Return the [X, Y] coordinate for the center point of the cell that contains the specified text.  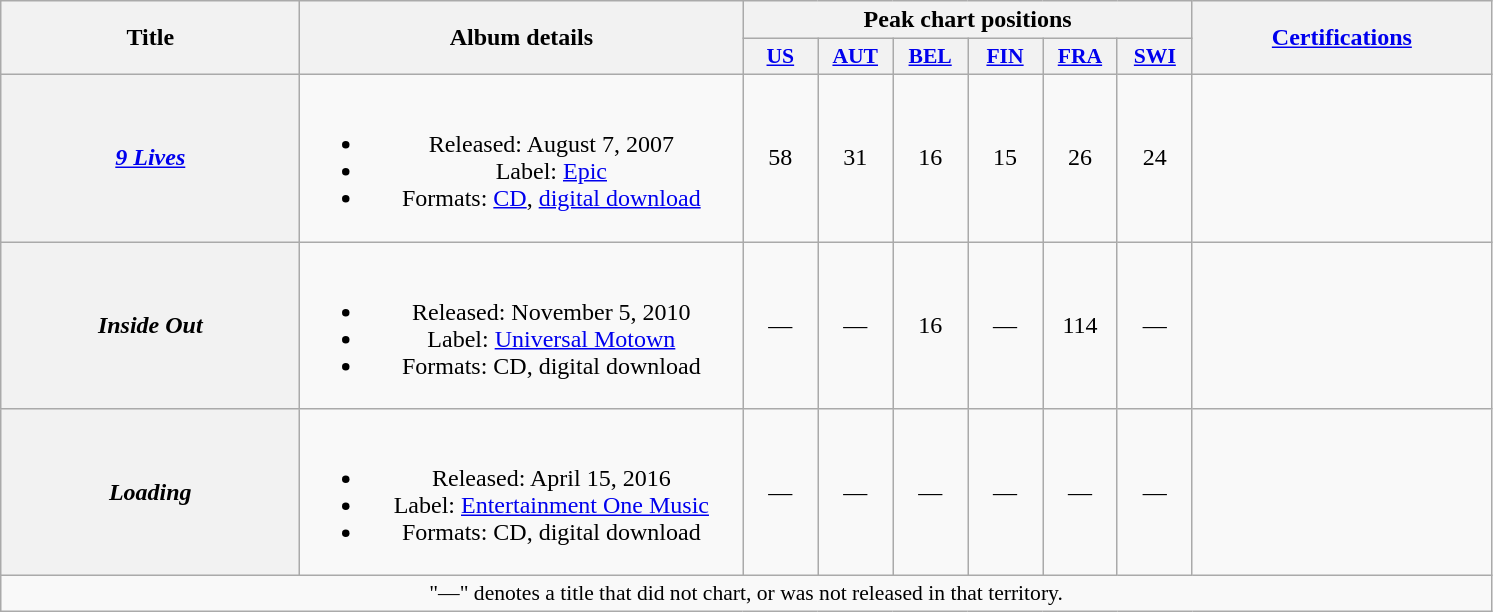
31 [856, 158]
15 [1006, 158]
FRA [1080, 57]
AUT [856, 57]
Released: August 7, 2007Label: EpicFormats: CD, digital download [522, 158]
114 [1080, 326]
26 [1080, 158]
Released: April 15, 2016Label: Entertainment One MusicFormats: CD, digital download [522, 492]
9 Lives [150, 158]
Inside Out [150, 326]
Title [150, 38]
24 [1154, 158]
"—" denotes a title that did not chart, or was not released in that territory. [746, 594]
Peak chart positions [968, 20]
US [780, 57]
Loading [150, 492]
BEL [930, 57]
Album details [522, 38]
FIN [1006, 57]
SWI [1154, 57]
Released: November 5, 2010Label: Universal MotownFormats: CD, digital download [522, 326]
Certifications [1342, 38]
58 [780, 158]
